Provide the [X, Y] coordinate of the cell's center where the given text is located.  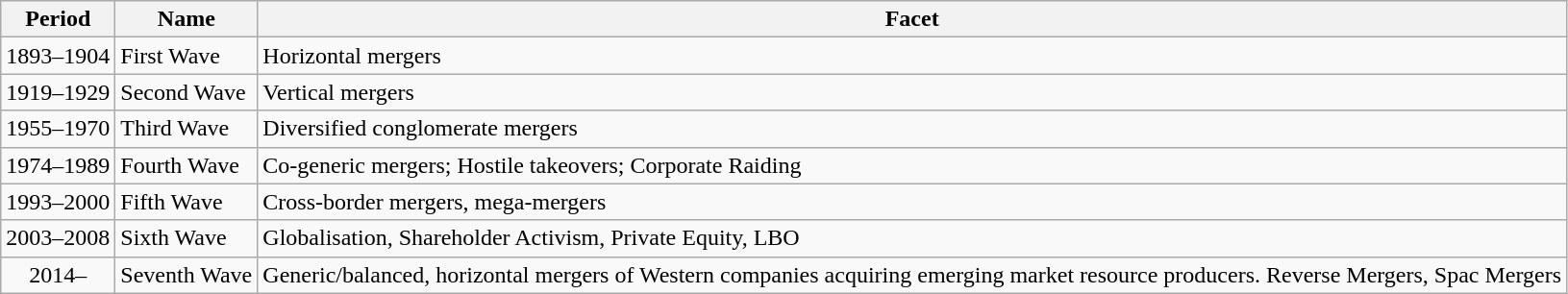
Horizontal mergers [912, 56]
Generic/balanced, horizontal mergers of Western companies acquiring emerging market resource producers. Reverse Mergers, Spac Mergers [912, 275]
Globalisation, Shareholder Activism, Private Equity, LBO [912, 238]
2003–2008 [58, 238]
Co-generic mergers; Hostile takeovers; Corporate Raiding [912, 165]
Seventh Wave [187, 275]
Cross-border mergers, mega-mergers [912, 202]
1893–1904 [58, 56]
Fifth Wave [187, 202]
Sixth Wave [187, 238]
1993–2000 [58, 202]
Facet [912, 19]
1955–1970 [58, 129]
Second Wave [187, 92]
1919–1929 [58, 92]
First Wave [187, 56]
Period [58, 19]
2014– [58, 275]
Name [187, 19]
Fourth Wave [187, 165]
Vertical mergers [912, 92]
Third Wave [187, 129]
1974–1989 [58, 165]
Diversified conglomerate mergers [912, 129]
